From the cell containing the given text, extract its center point as [X, Y] coordinate. 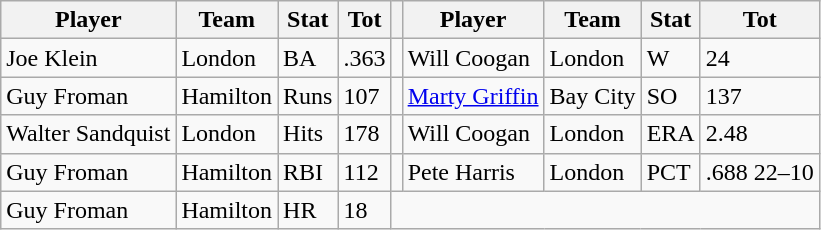
107 [364, 96]
W [670, 58]
ERA [670, 134]
SO [670, 96]
Joe Klein [88, 58]
.363 [364, 58]
24 [760, 58]
Runs [308, 96]
Marty Griffin [473, 96]
Walter Sandquist [88, 134]
Hits [308, 134]
178 [364, 134]
Bay City [592, 96]
.688 22–10 [760, 172]
112 [364, 172]
PCT [670, 172]
HR [308, 210]
137 [760, 96]
Pete Harris [473, 172]
18 [364, 210]
BA [308, 58]
RBI [308, 172]
2.48 [760, 134]
